Determine the (X, Y) coordinate at the center of the cell enclosing the given text.  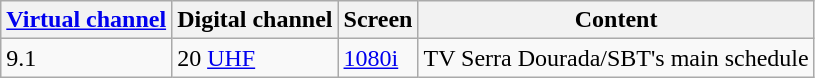
Virtual channel (86, 20)
Digital channel (255, 20)
Content (616, 20)
9.1 (86, 58)
20 UHF (255, 58)
1080i (378, 58)
TV Serra Dourada/SBT's main schedule (616, 58)
Screen (378, 20)
